Detect which cell encompasses the target text, then output its [x, y] center coordinate. 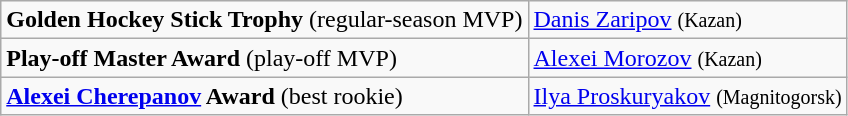
Danis Zaripov (Kazan) [688, 20]
Alexei Cherepanov Award (best rookie) [264, 96]
Alexei Morozov (Kazan) [688, 58]
Play-off Master Award (play-off MVP) [264, 58]
Golden Hockey Stick Trophy (regular-season MVP) [264, 20]
Ilya Proskuryakov (Magnitogorsk) [688, 96]
